Locate the cell with the specified text and output its [X, Y] center coordinate. 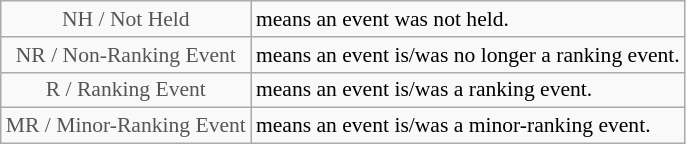
R / Ranking Event [126, 90]
NH / Not Held [126, 19]
means an event is/was a ranking event. [468, 90]
means an event is/was a minor-ranking event. [468, 126]
MR / Minor-Ranking Event [126, 126]
means an event was not held. [468, 19]
NR / Non-Ranking Event [126, 55]
means an event is/was no longer a ranking event. [468, 55]
